Output the (x, y) coordinate of the center of the cell containing the given text.  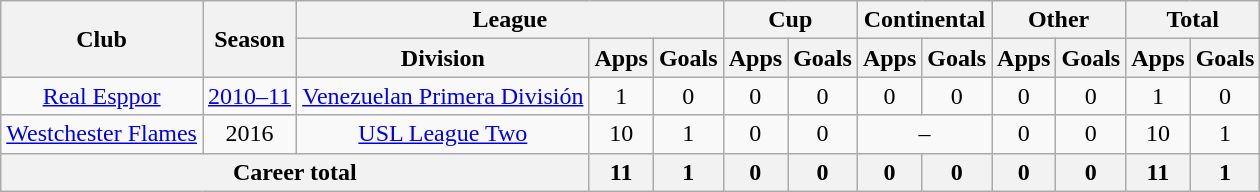
Real Esppor (102, 96)
Total (1193, 20)
Division (443, 58)
Continental (924, 20)
League (510, 20)
Club (102, 39)
– (924, 134)
Other (1059, 20)
Career total (295, 172)
USL League Two (443, 134)
Season (249, 39)
2010–11 (249, 96)
Westchester Flames (102, 134)
2016 (249, 134)
Cup (790, 20)
Venezuelan Primera División (443, 96)
